For the text-containing cell, return its midpoint in (X, Y) coordinate format. 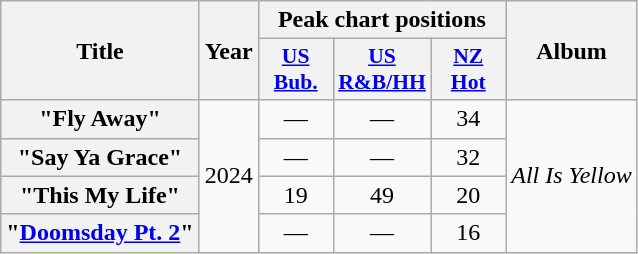
34 (468, 119)
Peak chart positions (382, 20)
Album (572, 50)
NZHot (468, 70)
49 (382, 195)
"Doomsday Pt. 2" (100, 233)
USBub. (296, 70)
20 (468, 195)
"Fly Away" (100, 119)
Title (100, 50)
19 (296, 195)
2024 (228, 176)
16 (468, 233)
Year (228, 50)
USR&B/HH (382, 70)
32 (468, 157)
"Say Ya Grace" (100, 157)
All Is Yellow (572, 176)
"This My Life" (100, 195)
